Locate the cell with the specified text and output its (x, y) center coordinate. 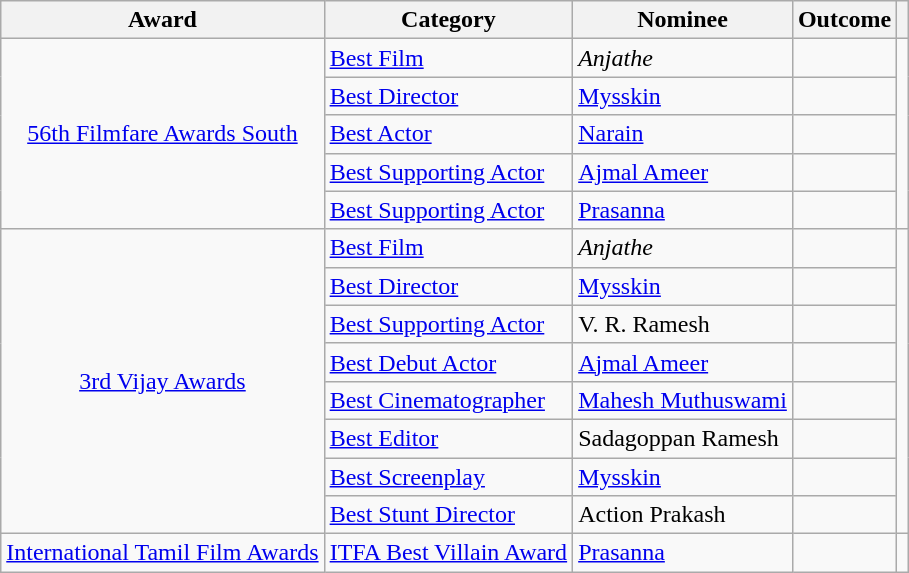
Category (448, 20)
Action Prakash (683, 515)
Narain (683, 134)
Award (162, 20)
Nominee (683, 20)
Best Editor (448, 438)
Best Cinematographer (448, 400)
Mahesh Muthuswami (683, 400)
Outcome (844, 20)
3rd Vijay Awards (162, 381)
Sadagoppan Ramesh (683, 438)
Best Actor (448, 134)
Best Screenplay (448, 477)
V. R. Ramesh (683, 324)
56th Filmfare Awards South (162, 134)
International Tamil Film Awards (162, 553)
Best Debut Actor (448, 362)
ITFA Best Villain Award (448, 553)
Best Stunt Director (448, 515)
